Return [x, y] of the center of cell containing provided text 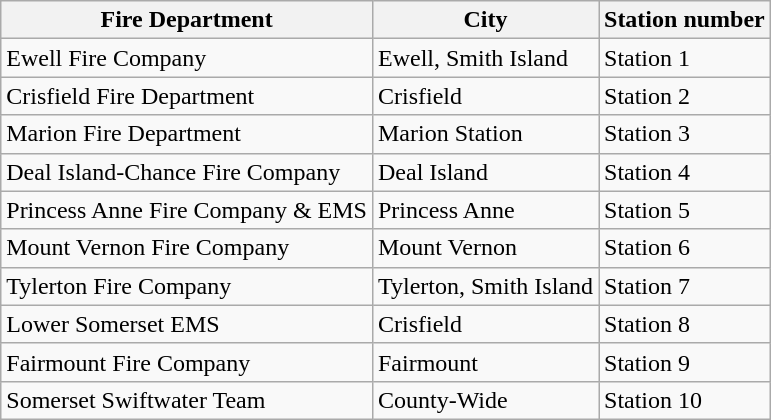
Station 8 [684, 324]
Fire Department [187, 20]
Station 5 [684, 210]
Ewell Fire Company [187, 58]
Station 6 [684, 248]
Princess Anne Fire Company & EMS [187, 210]
City [485, 20]
Somerset Swiftwater Team [187, 400]
Station 10 [684, 400]
Marion Station [485, 134]
Tylerton, Smith Island [485, 286]
Lower Somerset EMS [187, 324]
Fairmount [485, 362]
Ewell, Smith Island [485, 58]
Station 7 [684, 286]
Crisfield Fire Department [187, 96]
Marion Fire Department [187, 134]
Fairmount Fire Company [187, 362]
Station number [684, 20]
Tylerton Fire Company [187, 286]
Station 9 [684, 362]
Station 3 [684, 134]
Station 2 [684, 96]
Mount Vernon [485, 248]
Princess Anne [485, 210]
Deal Island [485, 172]
County-Wide [485, 400]
Deal Island-Chance Fire Company [187, 172]
Station 4 [684, 172]
Station 1 [684, 58]
Mount Vernon Fire Company [187, 248]
